Identify which cell holds the provided text, then report its [X, Y] central coordinate. 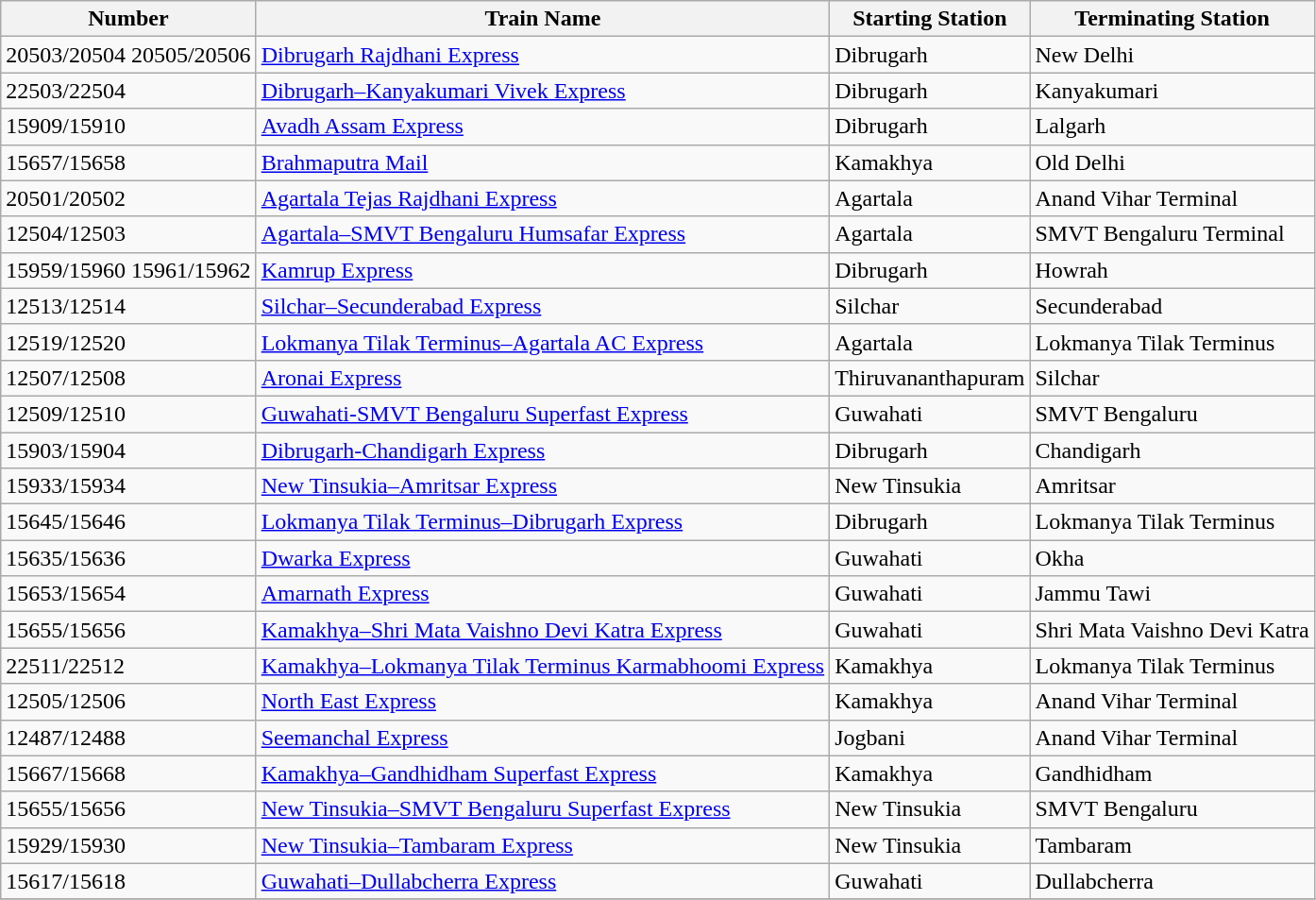
Agartala–SMVT Bengaluru Humsafar Express [543, 234]
Gandhidham [1173, 773]
Jammu Tawi [1173, 594]
New Tinsukia–Amritsar Express [543, 486]
15657/15658 [128, 162]
15667/15668 [128, 773]
15617/15618 [128, 881]
Kamakhya–Gandhidham Superfast Express [543, 773]
15653/15654 [128, 594]
Starting Station [930, 19]
Guwahati-SMVT Bengaluru Superfast Express [543, 414]
Kanyakumari [1173, 91]
15635/15636 [128, 558]
Number [128, 19]
Agartala Tejas Rajdhani Express [543, 198]
15903/15904 [128, 450]
SMVT Bengaluru Terminal [1173, 234]
Terminating Station [1173, 19]
12519/12520 [128, 342]
New Delhi [1173, 55]
Thiruvananthapuram [930, 378]
Dibrugarh–Kanyakumari Vivek Express [543, 91]
Guwahati–Dullabcherra Express [543, 881]
Dullabcherra [1173, 881]
Avadh Assam Express [543, 127]
Secunderabad [1173, 306]
15959/15960 15961/15962 [128, 270]
Dibrugarh-Chandigarh Express [543, 450]
New Tinsukia–Tambaram Express [543, 845]
22503/22504 [128, 91]
Kamakhya–Lokmanya Tilak Terminus Karmabhoomi Express [543, 666]
20503/20504 20505/20506 [128, 55]
Tambaram [1173, 845]
Chandigarh [1173, 450]
Okha [1173, 558]
Lalgarh [1173, 127]
15909/15910 [128, 127]
Amritsar [1173, 486]
Silchar–Secunderabad Express [543, 306]
Kamakhya–Shri Mata Vaishno Devi Katra Express [543, 630]
New Tinsukia–SMVT Bengaluru Superfast Express [543, 809]
20501/20502 [128, 198]
12513/12514 [128, 306]
Lokmanya Tilak Terminus–Agartala AC Express [543, 342]
12507/12508 [128, 378]
Lokmanya Tilak Terminus–Dibrugarh Express [543, 522]
Shri Mata Vaishno Devi Katra [1173, 630]
Dibrugarh Rajdhani Express [543, 55]
Howrah [1173, 270]
Brahmaputra Mail [543, 162]
Old Delhi [1173, 162]
North East Express [543, 702]
12509/12510 [128, 414]
12487/12488 [128, 738]
12505/12506 [128, 702]
15933/15934 [128, 486]
Train Name [543, 19]
22511/22512 [128, 666]
15929/15930 [128, 845]
Jogbani [930, 738]
12504/12503 [128, 234]
Amarnath Express [543, 594]
Aronai Express [543, 378]
15645/15646 [128, 522]
Seemanchal Express [543, 738]
Kamrup Express [543, 270]
Dwarka Express [543, 558]
